Return [x, y] of the center of cell containing provided text 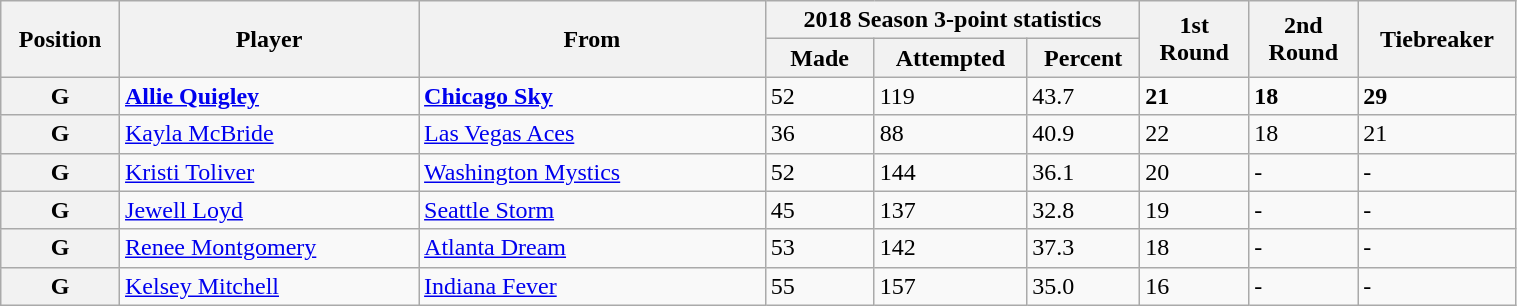
Seattle Storm [592, 210]
55 [820, 286]
Allie Quigley [270, 96]
45 [820, 210]
16 [1194, 286]
Player [270, 39]
Kayla McBride [270, 134]
43.7 [1084, 96]
Las Vegas Aces [592, 134]
20 [1194, 172]
From [592, 39]
Renee Montgomery [270, 248]
36 [820, 134]
142 [950, 248]
Position [60, 39]
29 [1437, 96]
Washington Mystics [592, 172]
144 [950, 172]
Made [820, 58]
Tiebreaker [1437, 39]
88 [950, 134]
35.0 [1084, 286]
157 [950, 286]
40.9 [1084, 134]
19 [1194, 210]
36.1 [1084, 172]
Kristi Toliver [270, 172]
Jewell Loyd [270, 210]
1st Round [1194, 39]
2nd Round [1304, 39]
22 [1194, 134]
Atlanta Dream [592, 248]
32.8 [1084, 210]
Percent [1084, 58]
2018 Season 3-point statistics [952, 20]
119 [950, 96]
Indiana Fever [592, 286]
Kelsey Mitchell [270, 286]
Chicago Sky [592, 96]
137 [950, 210]
53 [820, 248]
Attempted [950, 58]
37.3 [1084, 248]
